Extract the [X, Y] coordinate from the center of the cell holding the provided text.  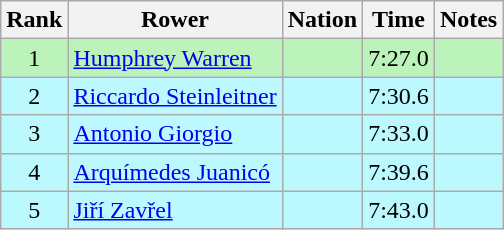
7:43.0 [399, 210]
Notes [468, 20]
Arquímedes Juanicó [175, 172]
2 [34, 96]
1 [34, 58]
7:39.6 [399, 172]
7:30.6 [399, 96]
5 [34, 210]
Riccardo Steinleitner [175, 96]
Time [399, 20]
Jiří Zavřel [175, 210]
Rower [175, 20]
7:27.0 [399, 58]
Nation [322, 20]
Humphrey Warren [175, 58]
4 [34, 172]
Rank [34, 20]
3 [34, 134]
Antonio Giorgio [175, 134]
7:33.0 [399, 134]
